Determine the (X, Y) coordinate at the center of the cell enclosing the given text.  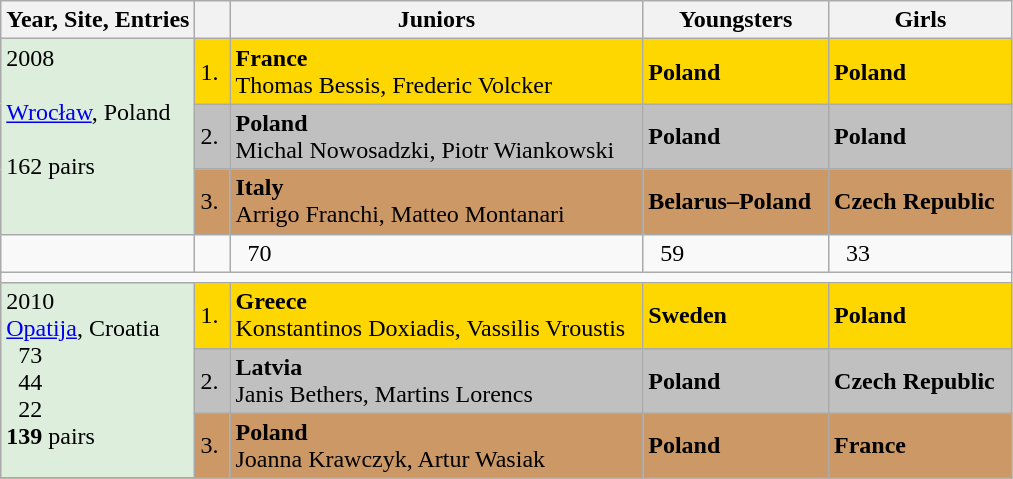
GreeceKonstantinos Doxiadis, Vassilis Vroustis (436, 316)
2008 Wrocław, Poland 162 pairs (98, 136)
Year, Site, Entries (98, 20)
FranceThomas Bessis, Frederic Volcker (436, 72)
Belarus–Poland (736, 202)
Youngsters (736, 20)
70 (436, 253)
Juniors (436, 20)
33 (921, 253)
59 (736, 253)
France (921, 446)
Girls (921, 20)
2010Opatija, Croatia 73 44 22 139 pairs (98, 380)
PolandMichal Nowosadzki, Piotr Wiankowski (436, 136)
LatviaJanis Bethers, Martins Lorencs (436, 380)
ItalyArrigo Franchi, Matteo Montanari (436, 202)
PolandJoanna Krawczyk, Artur Wasiak (436, 446)
Sweden (736, 316)
